Provide the [x, y] coordinate of the cell's center where the given text is located.  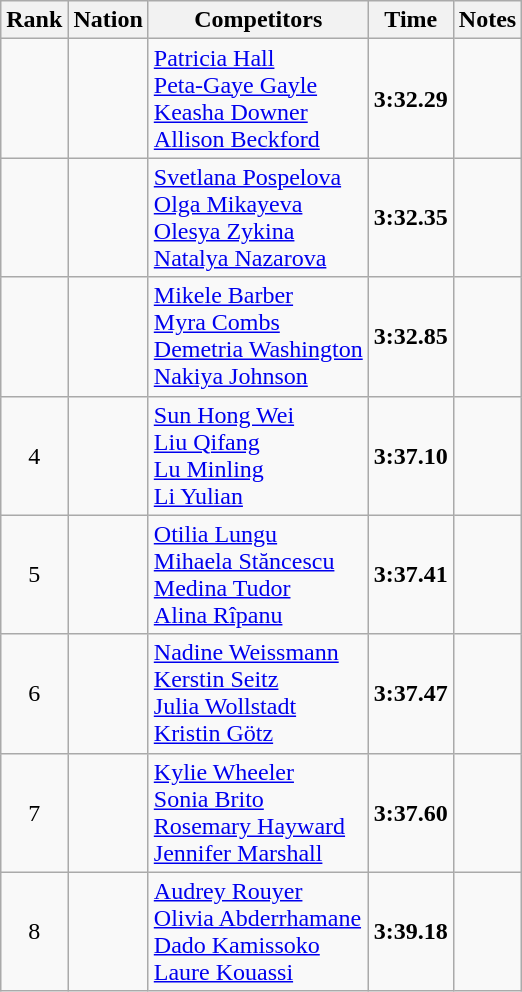
Competitors [258, 20]
6 [34, 694]
3:37.10 [410, 456]
Rank [34, 20]
Kylie WheelerSonia BritoRosemary HaywardJennifer Marshall [258, 812]
3:32.29 [410, 98]
Otilia LunguMihaela StăncescuMedina TudorAlina Rîpanu [258, 574]
5 [34, 574]
Mikele BarberMyra CombsDemetria WashingtonNakiya Johnson [258, 336]
3:32.35 [410, 218]
Audrey RouyerOlivia AbderrhamaneDado KamissokoLaure Kouassi [258, 932]
3:37.41 [410, 574]
Nadine WeissmannKerstin SeitzJulia WollstadtKristin Götz [258, 694]
3:37.60 [410, 812]
Svetlana PospelovaOlga MikayevaOlesya ZykinaNatalya Nazarova [258, 218]
8 [34, 932]
4 [34, 456]
7 [34, 812]
3:39.18 [410, 932]
Notes [487, 20]
3:32.85 [410, 336]
Patricia HallPeta-Gaye GayleKeasha DownerAllison Beckford [258, 98]
Time [410, 20]
Sun Hong WeiLiu QifangLu MinlingLi Yulian [258, 456]
3:37.47 [410, 694]
Nation [108, 20]
